Scan for the cell matching the given text and deliver its (x, y) coordinate at center. 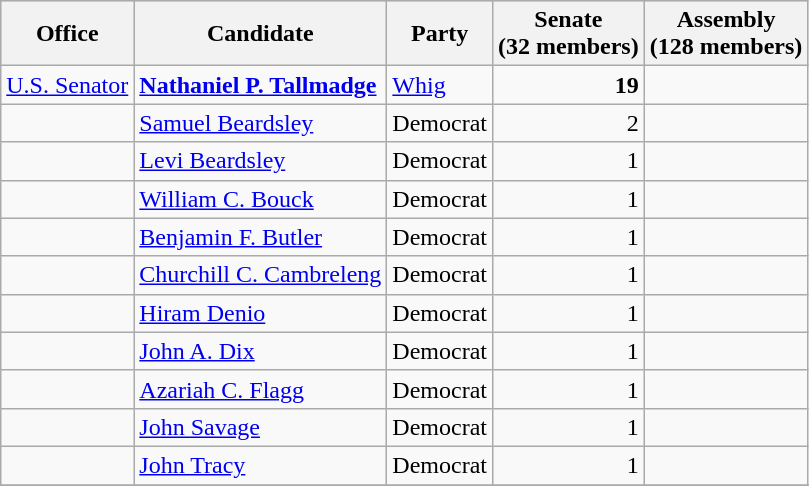
Benjamin F. Butler (260, 237)
U.S. Senator (68, 85)
Candidate (260, 34)
Samuel Beardsley (260, 123)
Azariah C. Flagg (260, 389)
Levi Beardsley (260, 161)
Churchill C. Cambreleng (260, 275)
Party (440, 34)
Assembly (128 members) (726, 34)
19 (569, 85)
John Savage (260, 427)
Office (68, 34)
John A. Dix (260, 351)
William C. Bouck (260, 199)
Whig (440, 85)
Hiram Denio (260, 313)
John Tracy (260, 465)
Senate (32 members) (569, 34)
Nathaniel P. Tallmadge (260, 85)
2 (569, 123)
